Determine the (X, Y) coordinate at the center of the cell enclosing the given text.  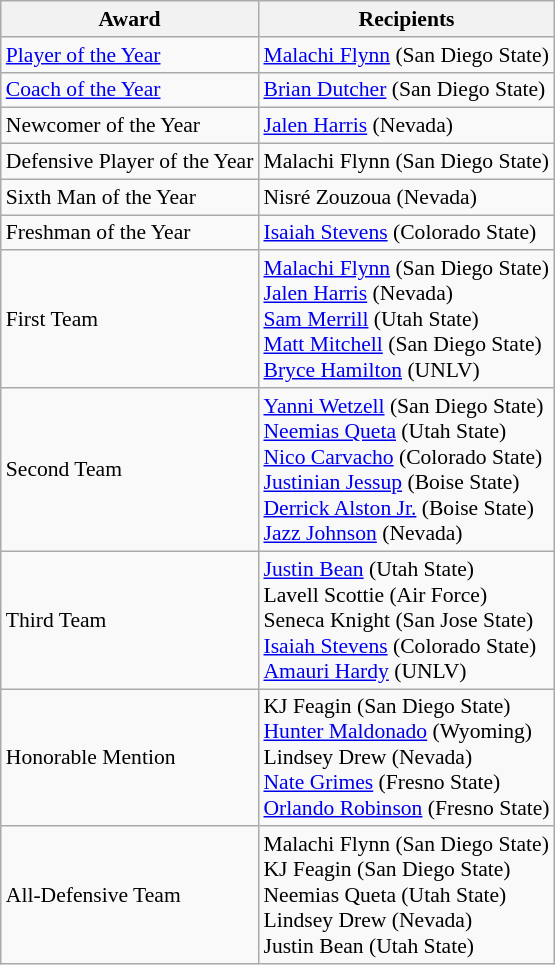
KJ Feagin (San Diego State) Hunter Maldonado (Wyoming) Lindsey Drew (Nevada) Nate Grimes (Fresno State) Orlando Robinson (Fresno State) (406, 758)
All-Defensive Team (130, 896)
Award (130, 19)
Honorable Mention (130, 758)
Newcomer of the Year (130, 126)
Coach of the Year (130, 90)
Brian Dutcher (San Diego State) (406, 90)
Recipients (406, 19)
Isaiah Stevens (Colorado State) (406, 233)
Player of the Year (130, 55)
Third Team (130, 620)
Freshman of the Year (130, 233)
Sixth Man of the Year (130, 197)
Nisré Zouzoua (Nevada) (406, 197)
Malachi Flynn (San Diego State) Jalen Harris (Nevada) Sam Merrill (Utah State) Matt Mitchell (San Diego State) Bryce Hamilton (UNLV) (406, 320)
Second Team (130, 470)
Defensive Player of the Year (130, 162)
First Team (130, 320)
Justin Bean (Utah State) Lavell Scottie (Air Force) Seneca Knight (San Jose State) Isaiah Stevens (Colorado State) Amauri Hardy (UNLV) (406, 620)
Jalen Harris (Nevada) (406, 126)
Malachi Flynn (San Diego State) KJ Feagin (San Diego State) Neemias Queta (Utah State) Lindsey Drew (Nevada) Justin Bean (Utah State) (406, 896)
